Search for the cell housing the specified text and yield its [x, y] center coordinate. 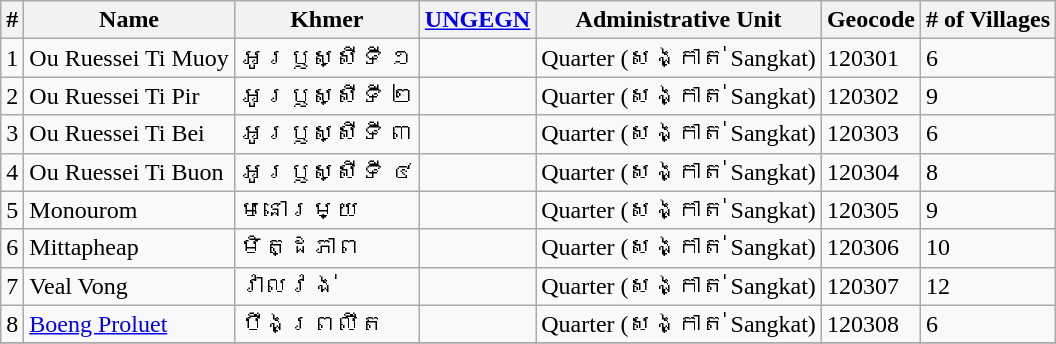
មនោរម្យ [326, 210]
12 [988, 286]
3 [12, 134]
មិត្ដភាព [326, 248]
Mittapheap [129, 248]
Veal Vong [129, 286]
Khmer [326, 20]
# of Villages [988, 20]
120302 [870, 96]
Ou Ruessei Ti Buon [129, 172]
អូរឫស្សីទី ៤ [326, 172]
120304 [870, 172]
អូរឫស្សីទី ២ [326, 96]
# [12, 20]
UNGEGN [477, 20]
Ou Ruessei Ti Muoy [129, 58]
Administrative Unit [679, 20]
វាលវង់ [326, 286]
120303 [870, 134]
10 [988, 248]
Ou Ruessei Ti Bei [129, 134]
អូរឫស្សីទី ១ [326, 58]
7 [12, 286]
4 [12, 172]
120308 [870, 324]
5 [12, 210]
Monourom [129, 210]
120301 [870, 58]
Geocode [870, 20]
2 [12, 96]
120305 [870, 210]
1 [12, 58]
Ou Ruessei Ti Pir [129, 96]
អូរឫស្សីទី ៣ [326, 134]
Name [129, 20]
បឹងព្រលឹត [326, 324]
Boeng Proluet [129, 324]
120307 [870, 286]
120306 [870, 248]
